Scan for the cell matching the given text and deliver its [x, y] coordinate at center. 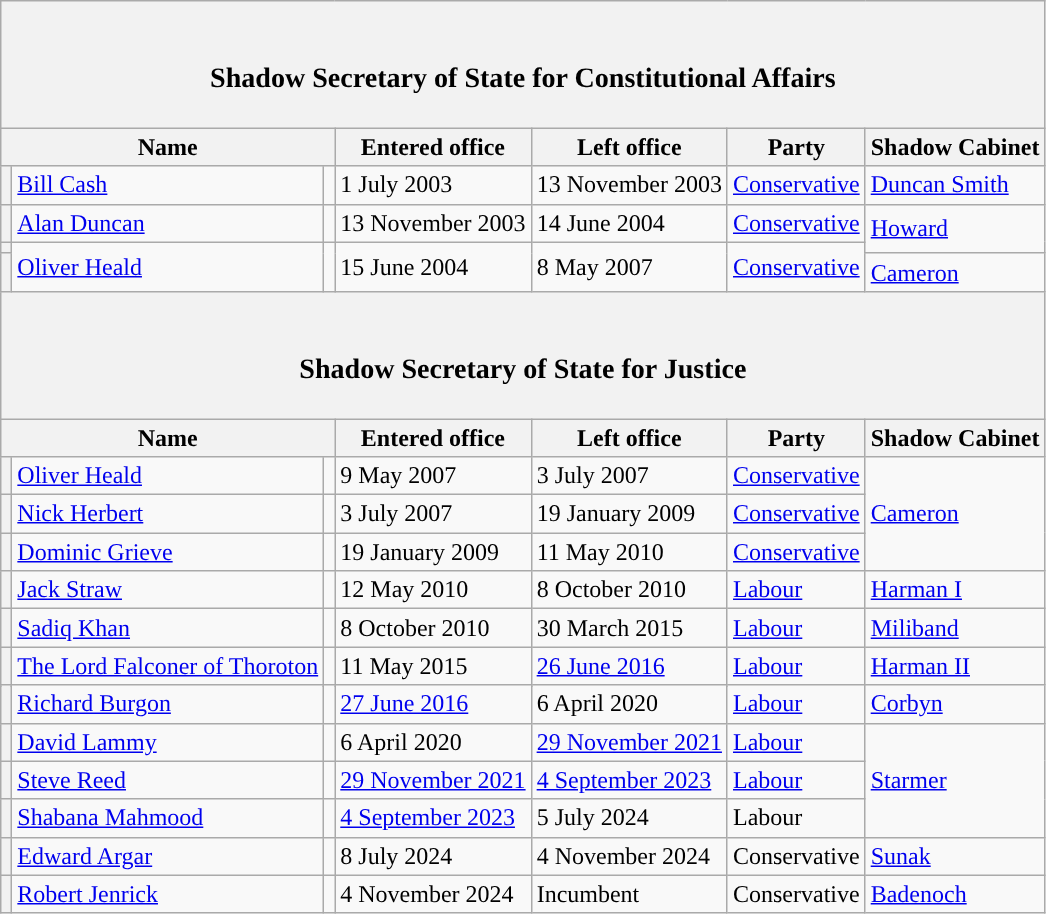
The Lord Falconer of Thoroton [168, 666]
8 May 2007 [629, 266]
Sadiq Khan [168, 628]
Sunak [955, 856]
15 June 2004 [433, 266]
Miliband [955, 628]
Shabana Mahmood [168, 818]
Harman II [955, 666]
30 March 2015 [629, 628]
12 May 2010 [433, 590]
Richard Burgon [168, 704]
Edward Argar [168, 856]
David Lammy [168, 742]
Starmer [955, 780]
11 May 2015 [433, 666]
Shadow Secretary of State for Justice [523, 354]
5 July 2024 [629, 818]
Jack Straw [168, 590]
Nick Herbert [168, 514]
Alan Duncan [168, 223]
Badenoch [955, 894]
26 June 2016 [629, 666]
Shadow Secretary of State for Constitutional Affairs [523, 64]
9 May 2007 [433, 476]
Harman I [955, 590]
Incumbent [629, 894]
11 May 2010 [629, 552]
1 July 2003 [433, 185]
14 June 2004 [629, 223]
8 July 2024 [433, 856]
Steve Reed [168, 780]
Duncan Smith [955, 185]
Bill Cash [168, 185]
Dominic Grieve [168, 552]
Howard [955, 228]
Corbyn [955, 704]
Robert Jenrick [168, 894]
27 June 2016 [433, 704]
